Identify which cell holds the provided text, then report its [X, Y] central coordinate. 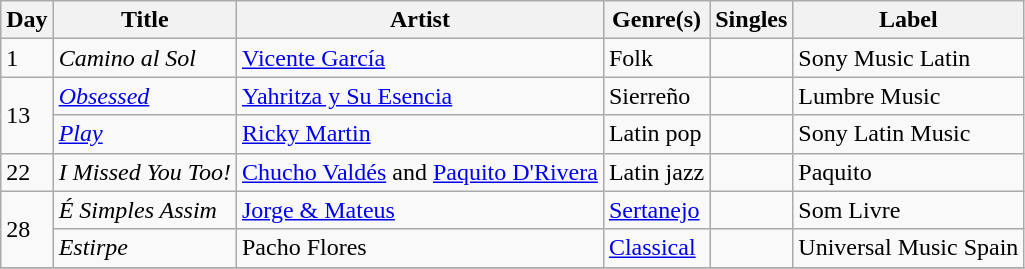
Chucho Valdés and Paquito D'Rivera [420, 172]
Artist [420, 20]
Sierreño [656, 96]
Singles [752, 20]
Lumbre Music [908, 96]
28 [27, 229]
Som Livre [908, 210]
Sertanejo [656, 210]
Title [144, 20]
Latin pop [656, 134]
Yahritza y Su Esencia [420, 96]
Genre(s) [656, 20]
Classical [656, 248]
Sony Latin Music [908, 134]
1 [27, 58]
Estirpe [144, 248]
Paquito [908, 172]
Latin jazz [656, 172]
É Simples Assim [144, 210]
Universal Music Spain [908, 248]
Play [144, 134]
I Missed You Too! [144, 172]
Vicente García [420, 58]
13 [27, 115]
Ricky Martin [420, 134]
Camino al Sol [144, 58]
Sony Music Latin [908, 58]
Folk [656, 58]
Day [27, 20]
22 [27, 172]
Label [908, 20]
Obsessed [144, 96]
Jorge & Mateus [420, 210]
Pacho Flores [420, 248]
